Output the (X, Y) coordinate of the center of the cell containing the given text.  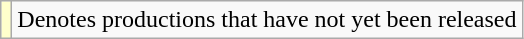
Denotes productions that have not yet been released (267, 20)
